Locate the cell with the specified text and output its (x, y) center coordinate. 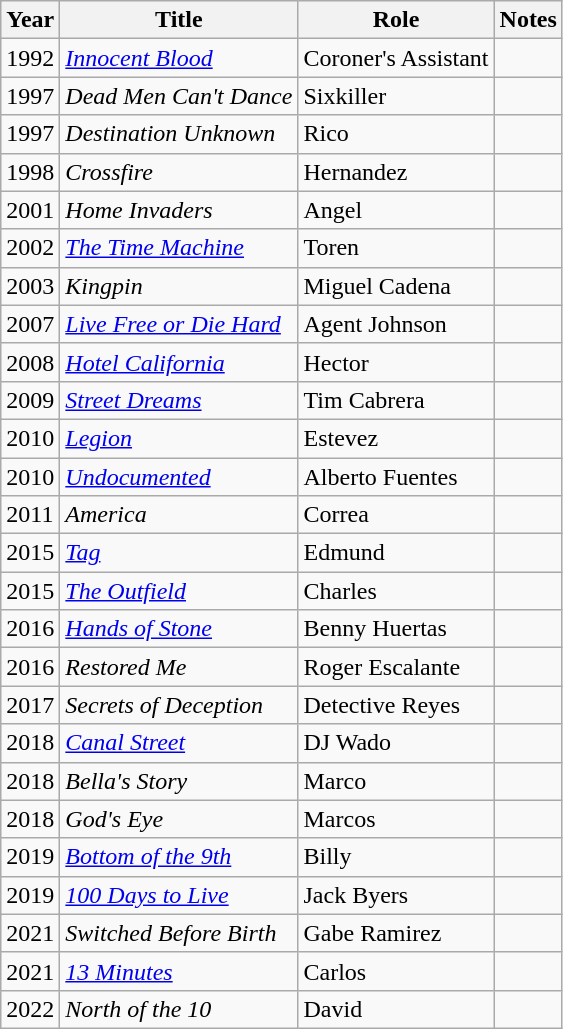
Alberto Fuentes (396, 477)
Toren (396, 248)
Benny Huertas (396, 629)
Correa (396, 515)
2008 (30, 362)
America (179, 515)
1998 (30, 172)
Live Free or Die Hard (179, 324)
1992 (30, 58)
Angel (396, 210)
Restored Me (179, 667)
Bella's Story (179, 781)
Destination Unknown (179, 134)
DJ Wado (396, 743)
13 Minutes (179, 971)
The Outfield (179, 591)
The Time Machine (179, 248)
Street Dreams (179, 400)
Bottom of the 9th (179, 857)
Home Invaders (179, 210)
Marcos (396, 819)
Estevez (396, 438)
Hotel California (179, 362)
Jack Byers (396, 895)
Undocumented (179, 477)
2007 (30, 324)
Detective Reyes (396, 705)
2009 (30, 400)
Edmund (396, 553)
Dead Men Can't Dance (179, 96)
Notes (528, 20)
God's Eye (179, 819)
2011 (30, 515)
Carlos (396, 971)
Miguel Cadena (396, 286)
Crossfire (179, 172)
David (396, 1009)
Kingpin (179, 286)
Year (30, 20)
Title (179, 20)
Tim Cabrera (396, 400)
100 Days to Live (179, 895)
2002 (30, 248)
Charles (396, 591)
Billy (396, 857)
2003 (30, 286)
Switched Before Birth (179, 933)
Tag (179, 553)
Gabe Ramirez (396, 933)
2017 (30, 705)
Legion (179, 438)
Coroner's Assistant (396, 58)
Rico (396, 134)
Roger Escalante (396, 667)
Marco (396, 781)
Hernandez (396, 172)
Canal Street (179, 743)
Hector (396, 362)
Agent Johnson (396, 324)
Role (396, 20)
North of the 10 (179, 1009)
Hands of Stone (179, 629)
Secrets of Deception (179, 705)
2022 (30, 1009)
2001 (30, 210)
Sixkiller (396, 96)
Innocent Blood (179, 58)
